Find where the given text appears and provide that cell's center as [x, y] coordinate. 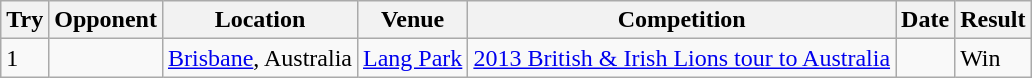
Try [25, 20]
2013 British & Irish Lions tour to Australia [682, 58]
Location [260, 20]
Competition [682, 20]
Date [926, 20]
Result [993, 20]
Win [993, 58]
Lang Park [412, 58]
1 [25, 58]
Venue [412, 20]
Opponent [106, 20]
Brisbane, Australia [260, 58]
